Locate the cell with the specified text and output its [X, Y] center coordinate. 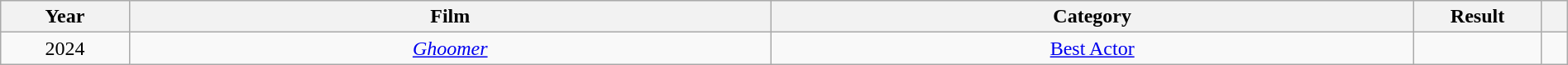
Year [65, 17]
Best Actor [1092, 48]
Ghoomer [450, 48]
2024 [65, 48]
Result [1477, 17]
Category [1092, 17]
Film [450, 17]
